From the cell containing the given text, extract its center point as [X, Y] coordinate. 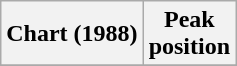
Peak position [189, 34]
Chart (1988) [72, 34]
